Detect which cell encompasses the target text, then output its [x, y] center coordinate. 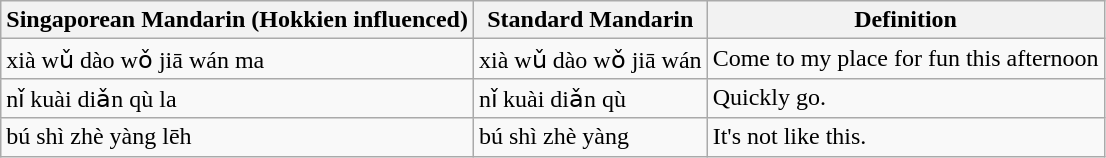
xià wǔ dào wǒ jiā wán [590, 59]
Standard Mandarin [590, 20]
nǐ kuài diǎn qù la [238, 98]
nǐ kuài diǎn qù [590, 98]
Come to my place for fun this afternoon [906, 59]
It's not like this. [906, 137]
Singaporean Mandarin (Hokkien influenced) [238, 20]
bú shì zhè yàng [590, 137]
Definition [906, 20]
Quickly go. [906, 98]
bú shì zhè yàng lēh [238, 137]
xià wǔ dào wǒ jiā wán ma [238, 59]
